Extract the (x, y) coordinate from the center of the cell holding the provided text.  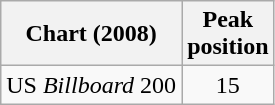
Peakposition (228, 34)
Chart (2008) (92, 34)
15 (228, 85)
US Billboard 200 (92, 85)
